Capture the cell that displays the provided text and extract its [X, Y] central coordinate. 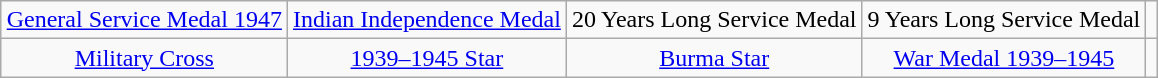
Indian Independence Medal [426, 20]
War Medal 1939–1945 [1004, 58]
Burma Star [714, 58]
Military Cross [144, 58]
General Service Medal 1947 [144, 20]
20 Years Long Service Medal [714, 20]
1939–1945 Star [426, 58]
9 Years Long Service Medal [1004, 20]
